Extract the [X, Y] coordinate from the center of the cell holding the provided text.  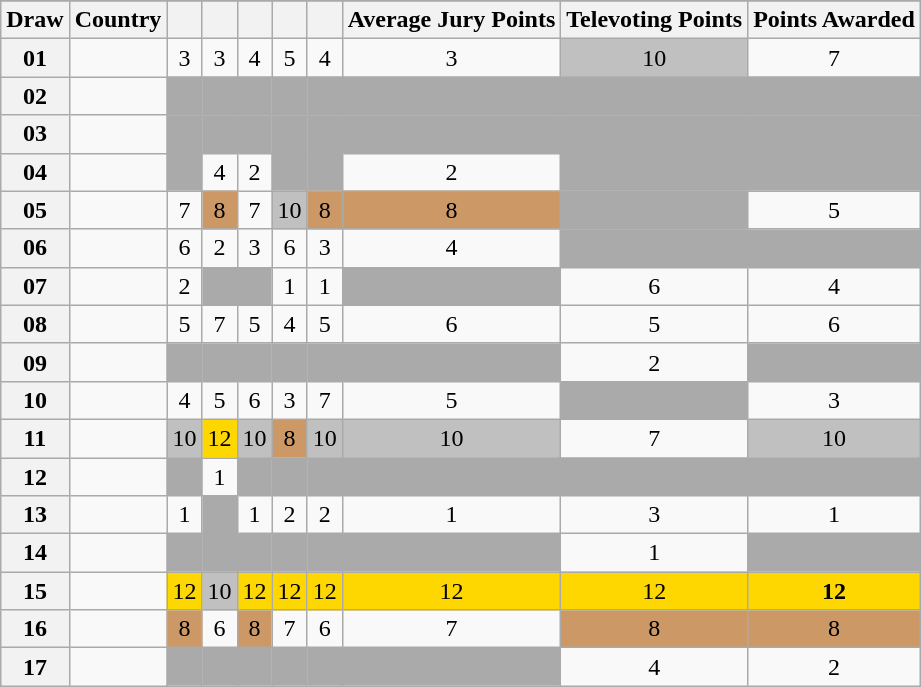
02 [35, 96]
03 [35, 134]
11 [35, 438]
05 [35, 210]
17 [35, 667]
13 [35, 515]
Average Jury Points [452, 20]
08 [35, 324]
04 [35, 172]
14 [35, 553]
06 [35, 248]
01 [35, 58]
09 [35, 362]
Draw [35, 20]
Televoting Points [654, 20]
15 [35, 591]
07 [35, 286]
Country [118, 20]
16 [35, 629]
Points Awarded [834, 20]
